Search for the cell housing the specified text and yield its (x, y) center coordinate. 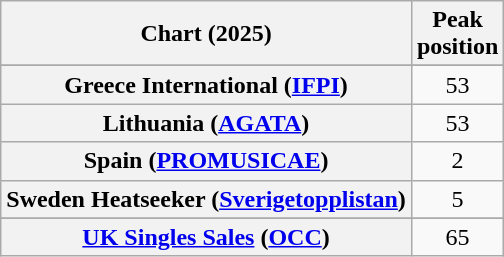
Lithuania (AGATA) (206, 123)
UK Singles Sales (OCC) (206, 237)
2 (457, 161)
Sweden Heatseeker (Sverigetopplistan) (206, 199)
Peakposition (457, 34)
Spain (PROMUSICAE) (206, 161)
65 (457, 237)
Greece International (IFPI) (206, 85)
5 (457, 199)
Chart (2025) (206, 34)
